Search for the cell housing the specified text and yield its (x, y) center coordinate. 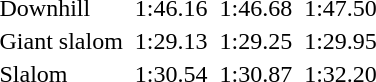
1:29.13 (171, 41)
1:29.25 (256, 41)
